Detect which cell encompasses the target text, then output its (x, y) center coordinate. 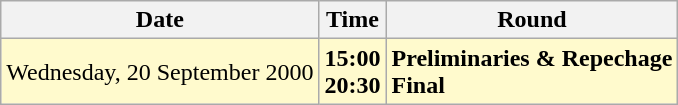
Wednesday, 20 September 2000 (160, 72)
Round (532, 20)
Time (352, 20)
15:0020:30 (352, 72)
Preliminaries & RepechageFinal (532, 72)
Date (160, 20)
